Return the (x, y) coordinate for the center point of the cell that contains the specified text.  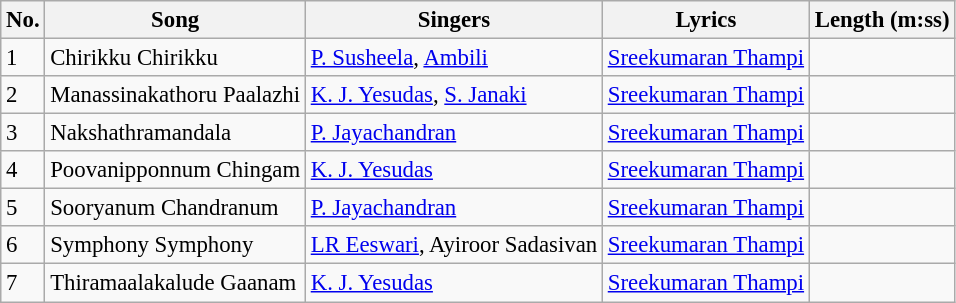
Length (m:ss) (882, 20)
4 (23, 170)
6 (23, 245)
No. (23, 20)
LR Eeswari, Ayiroor Sadasivan (454, 245)
3 (23, 133)
1 (23, 58)
5 (23, 208)
Song (176, 20)
7 (23, 283)
K. J. Yesudas, S. Janaki (454, 95)
Sooryanum Chandranum (176, 208)
Chirikku Chirikku (176, 58)
P. Susheela, Ambili (454, 58)
Poovanipponnum Chingam (176, 170)
Nakshathramandala (176, 133)
Symphony Symphony (176, 245)
Manassinakathoru Paalazhi (176, 95)
Thiramaalakalude Gaanam (176, 283)
Lyrics (706, 20)
Singers (454, 20)
2 (23, 95)
